Capture the cell that displays the provided text and extract its [x, y] central coordinate. 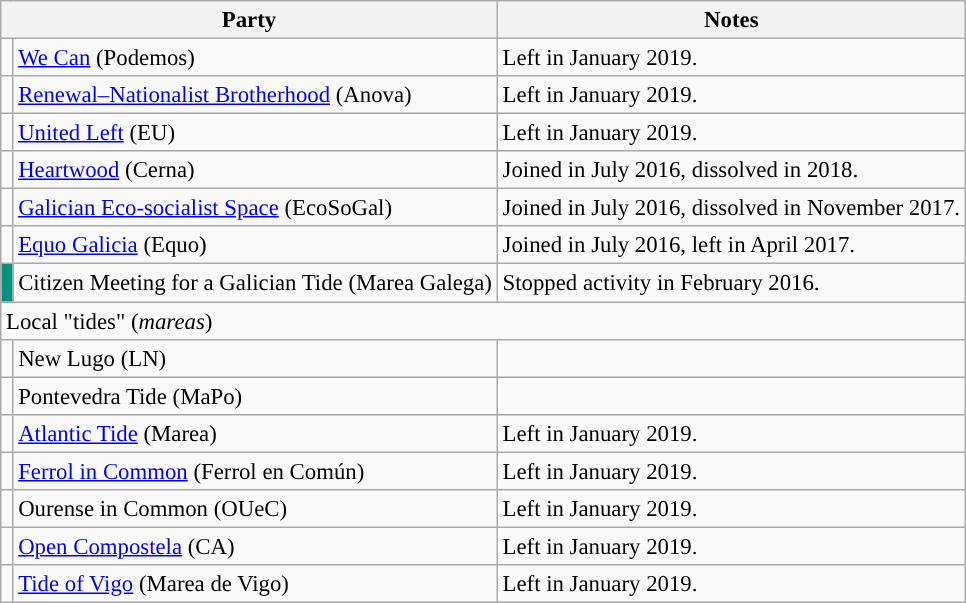
Ferrol in Common (Ferrol en Común) [255, 471]
Pontevedra Tide (MaPo) [255, 396]
Joined in July 2016, left in April 2017. [731, 245]
Equo Galicia (Equo) [255, 245]
We Can (Podemos) [255, 58]
Heartwood (Cerna) [255, 170]
Ourense in Common (OUeC) [255, 509]
Renewal–Nationalist Brotherhood (Anova) [255, 95]
Party [249, 20]
United Left (EU) [255, 133]
Stopped activity in February 2016. [731, 283]
Citizen Meeting for a Galician Tide (Marea Galega) [255, 283]
Local "tides" (mareas) [484, 321]
Joined in July 2016, dissolved in November 2017. [731, 208]
Notes [731, 20]
Atlantic Tide (Marea) [255, 433]
Galician Eco-socialist Space (EcoSoGal) [255, 208]
Open Compostela (CA) [255, 546]
Tide of Vigo (Marea de Vigo) [255, 584]
Joined in July 2016, dissolved in 2018. [731, 170]
New Lugo (LN) [255, 358]
